Return the [x, y] coordinate for the center point of the cell that contains the specified text.  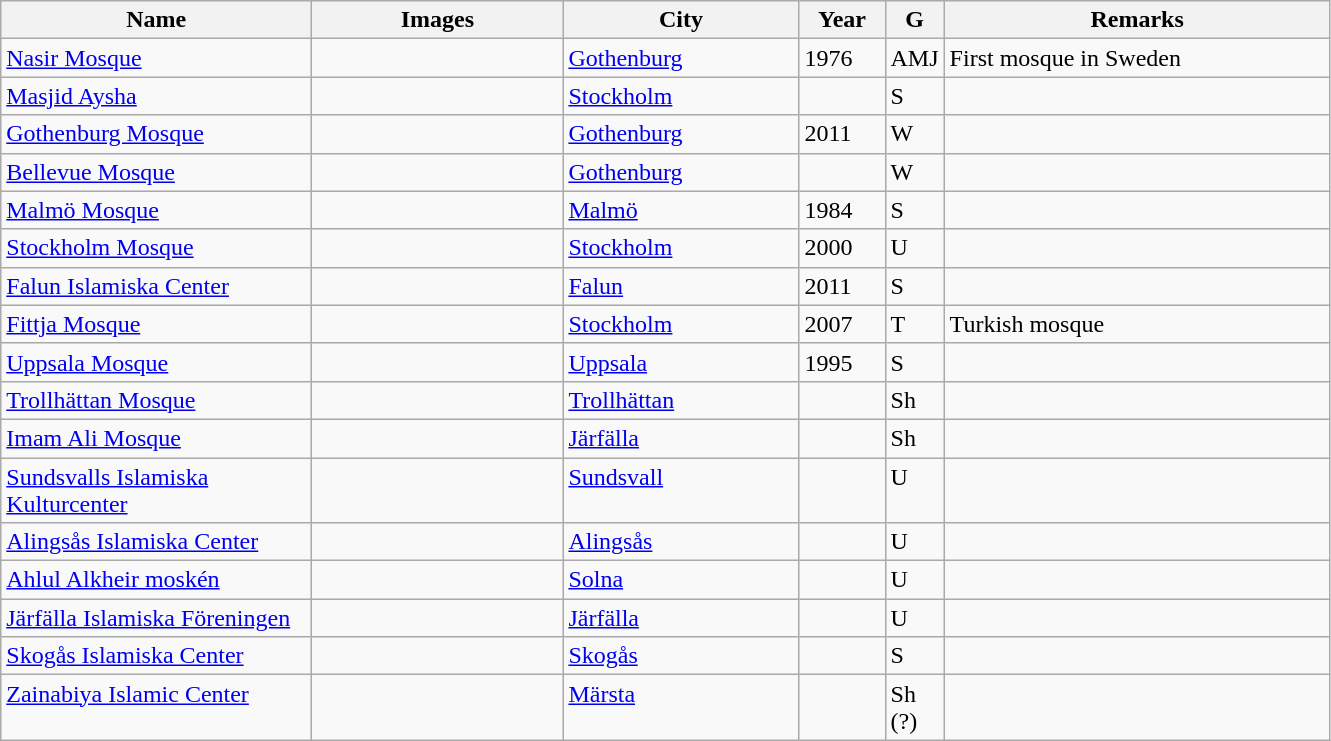
Malmö Mosque [156, 210]
T [914, 324]
1984 [842, 210]
Gothenburg Mosque [156, 134]
2000 [842, 248]
Alingsås [681, 542]
First mosque in Sweden [1137, 58]
Falun [681, 286]
Imam Ali Mosque [156, 438]
Märsta [681, 708]
Trollhättan Mosque [156, 400]
1995 [842, 362]
Uppsala Mosque [156, 362]
Sundsvall [681, 490]
Zainabiya Islamic Center [156, 708]
Stockholm Mosque [156, 248]
Malmö [681, 210]
Turkish mosque [1137, 324]
Year [842, 20]
Skogås [681, 656]
Solna [681, 580]
Trollhättan [681, 400]
1976 [842, 58]
G [914, 20]
AMJ [914, 58]
Images [438, 20]
Remarks [1137, 20]
Uppsala [681, 362]
Sundsvalls Islamiska Kulturcenter [156, 490]
Nasir Mosque [156, 58]
Name [156, 20]
Fittja Mosque [156, 324]
Skogås Islamiska Center [156, 656]
Sh (?) [914, 708]
Falun Islamiska Center [156, 286]
2007 [842, 324]
Masjid Aysha [156, 96]
Bellevue Mosque [156, 172]
Järfälla Islamiska Föreningen [156, 618]
Ahlul Alkheir moskén [156, 580]
Alingsås Islamiska Center [156, 542]
City [681, 20]
